Determine the (x, y) coordinate at the center of the cell enclosing the given text.  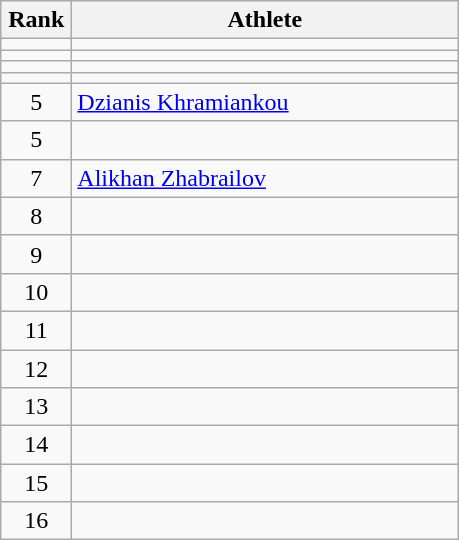
13 (36, 407)
Alikhan Zhabrailov (265, 178)
Rank (36, 20)
15 (36, 483)
Athlete (265, 20)
8 (36, 216)
11 (36, 330)
14 (36, 445)
Dzianis Khramiankou (265, 102)
7 (36, 178)
10 (36, 292)
16 (36, 521)
9 (36, 254)
12 (36, 369)
